Find where the given text appears and provide that cell's center as [X, Y] coordinate. 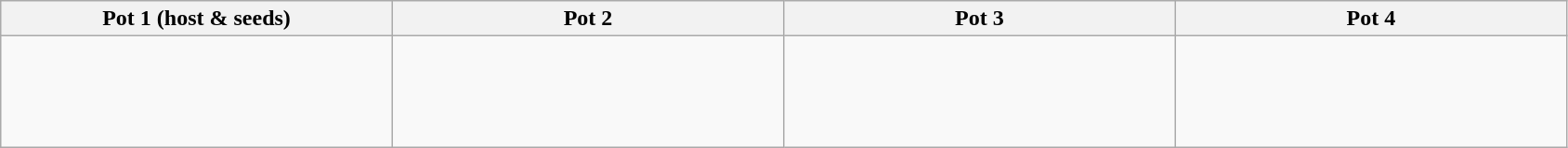
Pot 2 [587, 19]
Pot 1 (host & seeds) [197, 19]
Pot 3 [979, 19]
Pot 4 [1371, 19]
